Return (X, Y) of the center of cell containing provided text 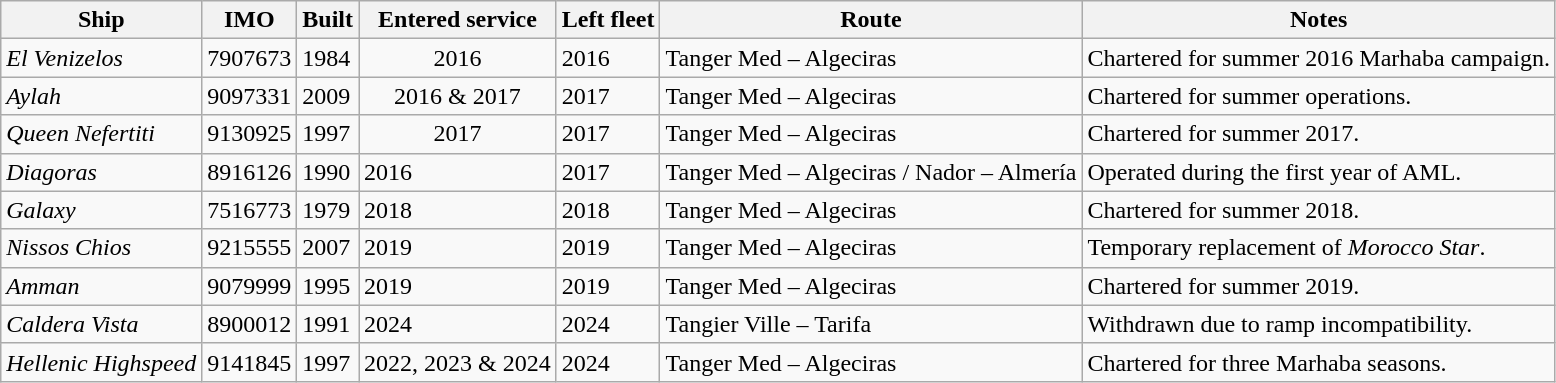
1979 (328, 210)
Left fleet (608, 20)
Chartered for summer operations. (1319, 96)
Chartered for summer 2016 Marhaba campaign. (1319, 58)
Nissos Chios (102, 248)
Ship (102, 20)
Chartered for summer 2019. (1319, 286)
Chartered for summer 2017. (1319, 134)
9079999 (250, 286)
9141845 (250, 362)
Chartered for summer 2018. (1319, 210)
8916126 (250, 172)
Withdrawn due to ramp incompatibility. (1319, 324)
Tanger Med – Algeciras / Nador – Almería (871, 172)
Tangier Ville – Tarifa (871, 324)
1990 (328, 172)
Queen Nefertiti (102, 134)
9215555 (250, 248)
Hellenic Highspeed (102, 362)
9130925 (250, 134)
Operated during the first year of AML. (1319, 172)
IMO (250, 20)
2016 & 2017 (458, 96)
El Venizelos (102, 58)
Temporary replacement of Morocco Star. (1319, 248)
Route (871, 20)
1991 (328, 324)
Aylah (102, 96)
2009 (328, 96)
Amman (102, 286)
1995 (328, 286)
1984 (328, 58)
9097331 (250, 96)
7516773 (250, 210)
2022, 2023 & 2024 (458, 362)
8900012 (250, 324)
Entered service (458, 20)
Built (328, 20)
Galaxy (102, 210)
7907673 (250, 58)
2007 (328, 248)
Notes (1319, 20)
Diagoras (102, 172)
Chartered for three Marhaba seasons. (1319, 362)
Caldera Vista (102, 324)
